Capture the cell that displays the provided text and extract its (X, Y) central coordinate. 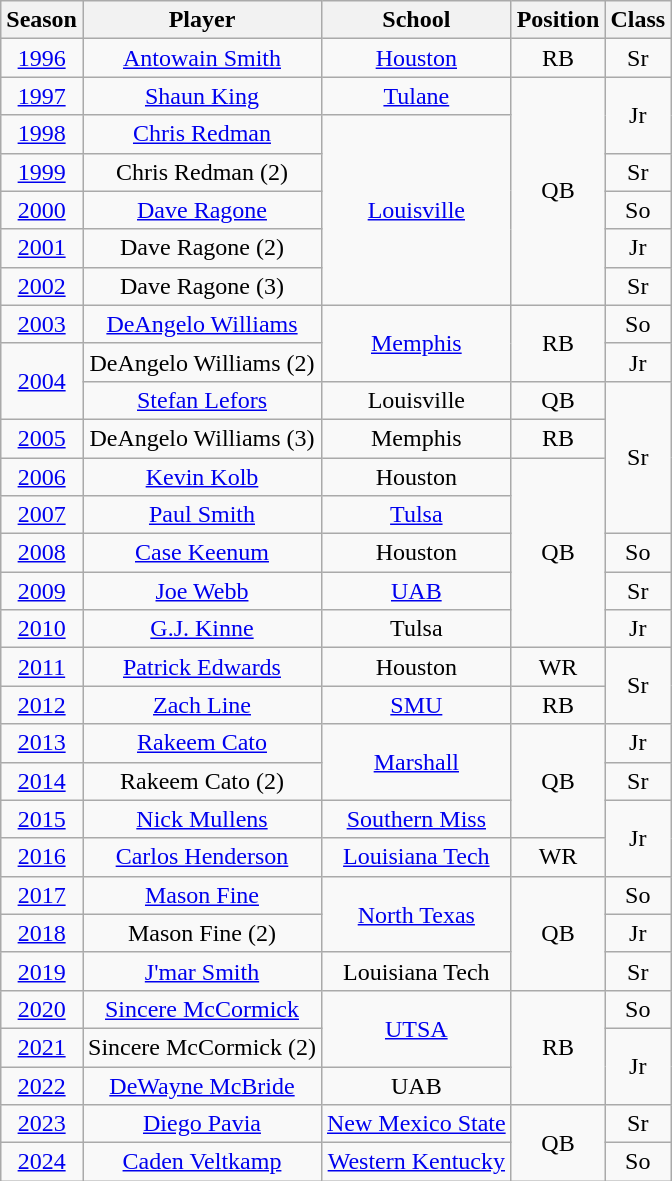
Mason Fine (2) (202, 933)
Sincere McCormick (202, 1009)
2007 (42, 515)
2024 (42, 1162)
Player (202, 20)
Position (558, 20)
Dave Ragone (2) (202, 248)
Carlos Henderson (202, 857)
Shaun King (202, 96)
Western Kentucky (416, 1162)
Stefan Lefors (202, 400)
Patrick Edwards (202, 667)
Zach Line (202, 705)
2021 (42, 1047)
G.J. Kinne (202, 629)
New Mexico State (416, 1124)
2010 (42, 629)
Nick Mullens (202, 819)
Paul Smith (202, 515)
2012 (42, 705)
Rakeem Cato (2) (202, 781)
UTSA (416, 1028)
Diego Pavia (202, 1124)
2015 (42, 819)
2009 (42, 591)
Antowain Smith (202, 58)
Dave Ragone (3) (202, 286)
Season (42, 20)
2013 (42, 743)
Kevin Kolb (202, 477)
Southern Miss (416, 819)
DeAngelo Williams (2) (202, 362)
2020 (42, 1009)
2002 (42, 286)
Rakeem Cato (202, 743)
Joe Webb (202, 591)
Class (638, 20)
2017 (42, 895)
DeWayne McBride (202, 1085)
2003 (42, 324)
2023 (42, 1124)
North Texas (416, 914)
Case Keenum (202, 553)
Dave Ragone (202, 210)
SMU (416, 705)
2000 (42, 210)
2016 (42, 857)
DeAngelo Williams (3) (202, 438)
1996 (42, 58)
2001 (42, 248)
2014 (42, 781)
Sincere McCormick (2) (202, 1047)
1997 (42, 96)
1998 (42, 134)
1999 (42, 172)
Chris Redman (202, 134)
2022 (42, 1085)
2008 (42, 553)
2011 (42, 667)
Caden Veltkamp (202, 1162)
School (416, 20)
Marshall (416, 762)
Tulane (416, 96)
Chris Redman (2) (202, 172)
2006 (42, 477)
Mason Fine (202, 895)
2005 (42, 438)
2019 (42, 971)
DeAngelo Williams (202, 324)
2004 (42, 381)
J'mar Smith (202, 971)
2018 (42, 933)
